Search for the cell housing the specified text and yield its (x, y) center coordinate. 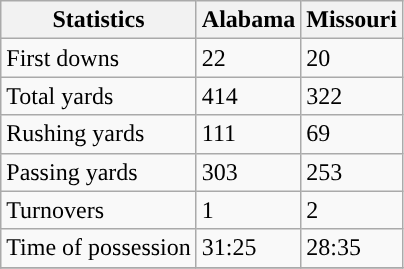
28:35 (352, 248)
First downs (99, 58)
111 (248, 134)
Missouri (352, 20)
322 (352, 96)
Time of possession (99, 248)
Total yards (99, 96)
2 (352, 210)
253 (352, 172)
31:25 (248, 248)
Passing yards (99, 172)
1 (248, 210)
69 (352, 134)
303 (248, 172)
414 (248, 96)
Rushing yards (99, 134)
Statistics (99, 20)
20 (352, 58)
Alabama (248, 20)
Turnovers (99, 210)
22 (248, 58)
